Identify which cell holds the provided text, then report its [x, y] central coordinate. 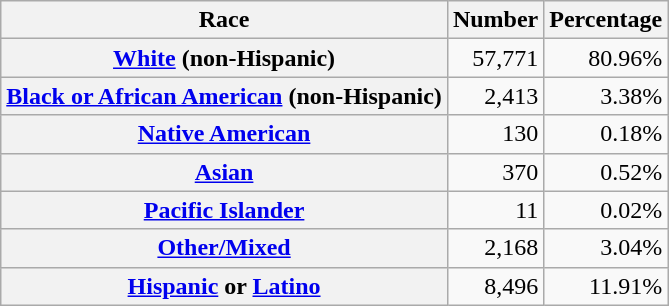
3.04% [606, 248]
Number [495, 20]
8,496 [495, 286]
0.18% [606, 134]
Pacific Islander [224, 210]
0.02% [606, 210]
Race [224, 20]
80.96% [606, 58]
370 [495, 172]
Other/Mixed [224, 248]
0.52% [606, 172]
11 [495, 210]
130 [495, 134]
Percentage [606, 20]
Native American [224, 134]
2,413 [495, 96]
Black or African American (non-Hispanic) [224, 96]
3.38% [606, 96]
11.91% [606, 286]
White (non-Hispanic) [224, 58]
2,168 [495, 248]
Asian [224, 172]
57,771 [495, 58]
Hispanic or Latino [224, 286]
